Identify which cell holds the provided text, then report its (X, Y) central coordinate. 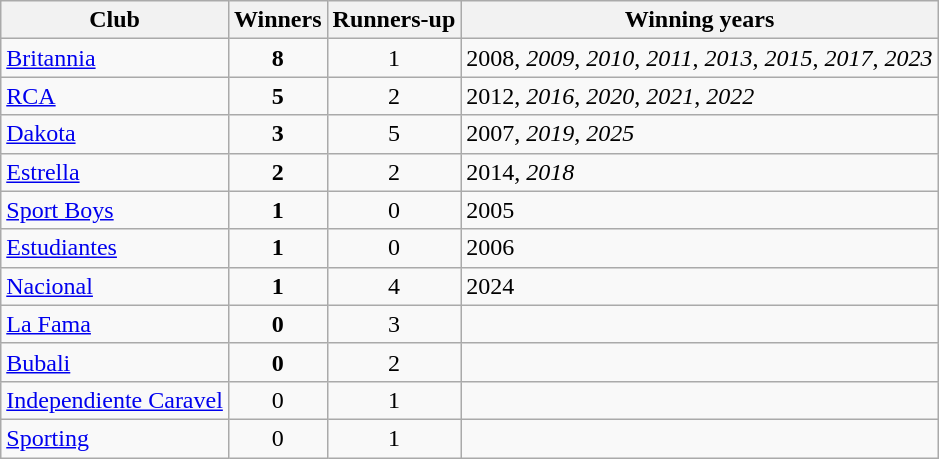
Nacional (115, 286)
2005 (700, 210)
RCA (115, 96)
Britannia (115, 58)
Winners (278, 20)
Dakota (115, 134)
2007, 2019, 2025 (700, 134)
2014, 2018 (700, 172)
Sport Boys (115, 210)
Club (115, 20)
La Fama (115, 324)
2006 (700, 248)
Estrella (115, 172)
8 (278, 58)
Independiente Caravel (115, 400)
2008, 2009, 2010, 2011, 2013, 2015, 2017, 2023 (700, 58)
Bubali (115, 362)
4 (394, 286)
2024 (700, 286)
2012, 2016, 2020, 2021, 2022 (700, 96)
Winning years (700, 20)
Sporting (115, 438)
Estudiantes (115, 248)
Runners-up (394, 20)
